Capture the cell that displays the provided text and extract its [X, Y] central coordinate. 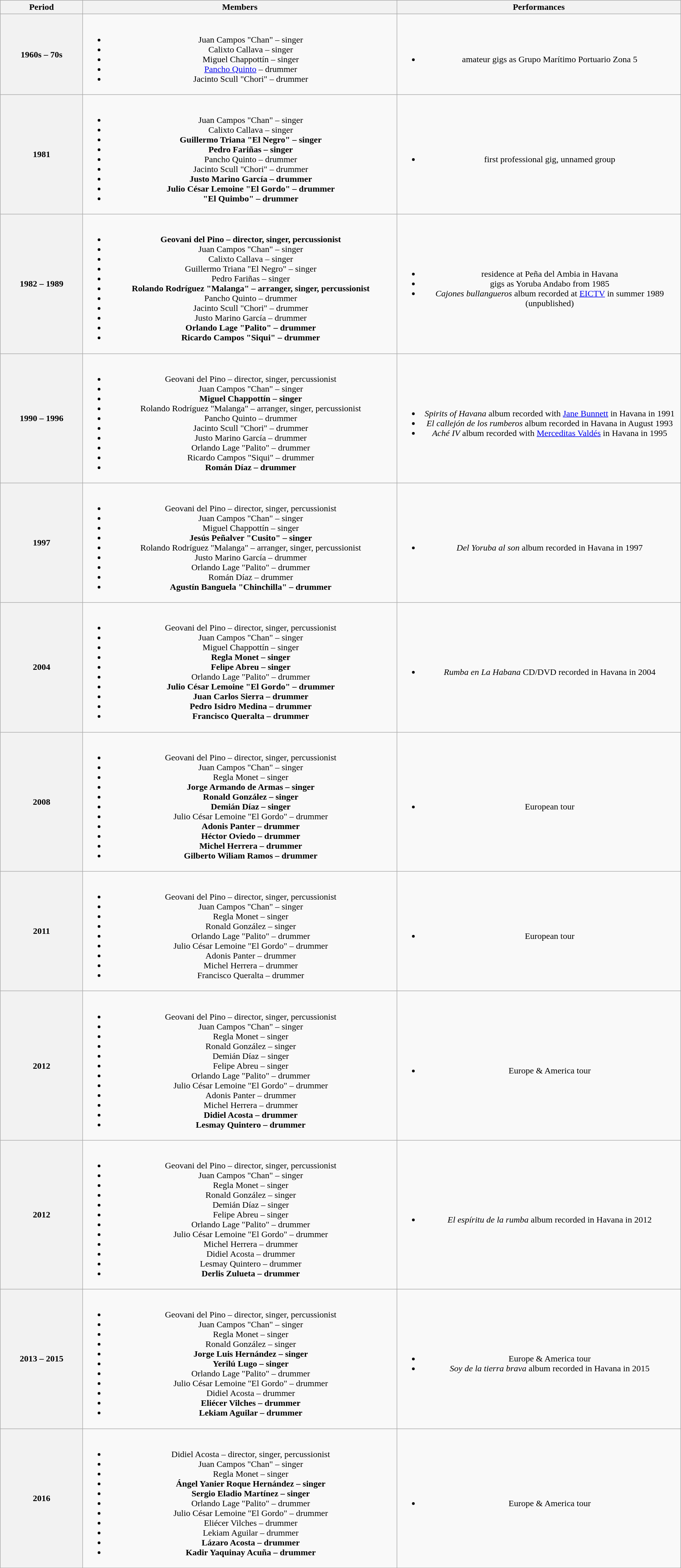
Members [240, 7]
1981 [41, 154]
1982 – 1989 [41, 284]
Performances [539, 7]
2004 [41, 667]
1990 – 1996 [41, 418]
2011 [41, 931]
first professional gig, unnamed group [539, 154]
Europe & America tourSoy de la tierra brava album recorded in Havana in 2015 [539, 1359]
2013 – 2015 [41, 1359]
2016 [41, 1498]
2008 [41, 801]
Juan Campos "Chan" – singerCalixto Callava – singerMiguel Chappottín – singerPancho Quinto – drummerJacinto Scull "Chori" – drummer [240, 55]
residence at Peña del Ambia in Havanagigs as Yoruba Andabo from 1985Cajones bullangueros album recorded at EICTV in summer 1989 (unpublished) [539, 284]
1960s – 70s [41, 55]
El espíritu de la rumba album recorded in Havana in 2012 [539, 1215]
Rumba en La Habana CD/DVD recorded in Havana in 2004 [539, 667]
1997 [41, 543]
Del Yoruba al son album recorded in Havana in 1997 [539, 543]
amateur gigs as Grupo Marítimo Portuario Zona 5 [539, 55]
Period [41, 7]
